Pinpoint the cell where the given text exists, returning its [x, y] midpoint coordinate. 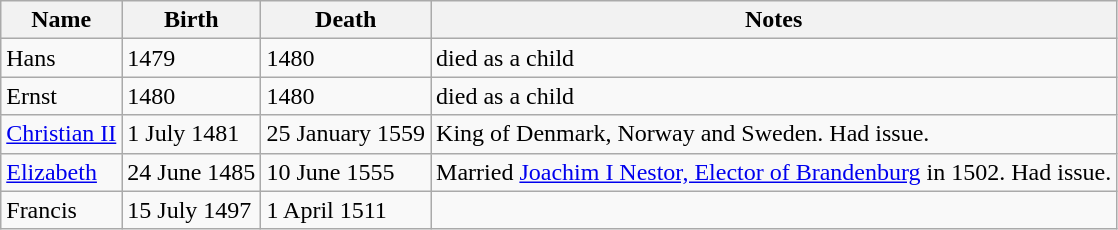
10 June 1555 [346, 172]
King of Denmark, Norway and Sweden. Had issue. [774, 134]
Death [346, 20]
Notes [774, 20]
Birth [192, 20]
24 June 1485 [192, 172]
Ernst [62, 96]
Married Joachim I Nestor, Elector of Brandenburg in 1502. Had issue. [774, 172]
Name [62, 20]
Francis [62, 210]
1 April 1511 [346, 210]
Hans [62, 58]
1 July 1481 [192, 134]
25 January 1559 [346, 134]
Elizabeth [62, 172]
1479 [192, 58]
15 July 1497 [192, 210]
Christian II [62, 134]
